Find where the given text appears and provide that cell's center as [X, Y] coordinate. 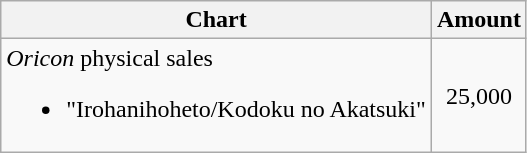
Amount [478, 20]
25,000 [478, 96]
Oricon physical sales"Irohanihoheto/Kodoku no Akatsuki" [216, 96]
Chart [216, 20]
